Locate the cell with the specified text and output its (x, y) center coordinate. 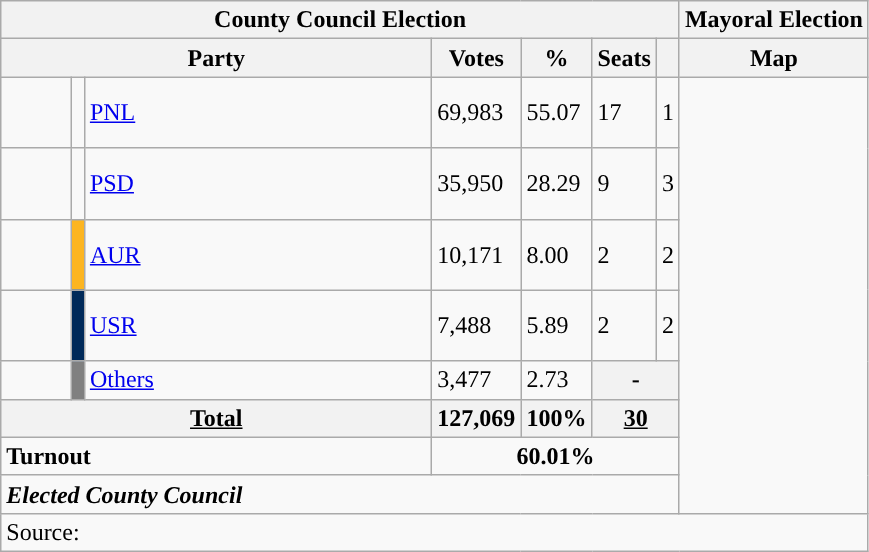
Map (774, 58)
PNL (258, 112)
Source: (435, 532)
% (556, 58)
Mayoral Election (774, 20)
28.29 (556, 184)
Party (216, 58)
Seats (624, 58)
USR (258, 326)
Total (216, 418)
PSD (258, 184)
35,950 (476, 184)
100% (556, 418)
3 (668, 184)
1 (668, 112)
55.07 (556, 112)
County Council Election (340, 20)
127,069 (476, 418)
Elected County Council (340, 494)
2.73 (556, 380)
8.00 (556, 254)
69,983 (476, 112)
Votes (476, 58)
3,477 (476, 380)
Others (258, 380)
9 (624, 184)
7,488 (476, 326)
Turnout (216, 456)
- (636, 380)
AUR (258, 254)
60.01% (556, 456)
17 (624, 112)
5.89 (556, 326)
10,171 (476, 254)
30 (636, 418)
